Find where the given text appears and provide that cell's center as [X, Y] coordinate. 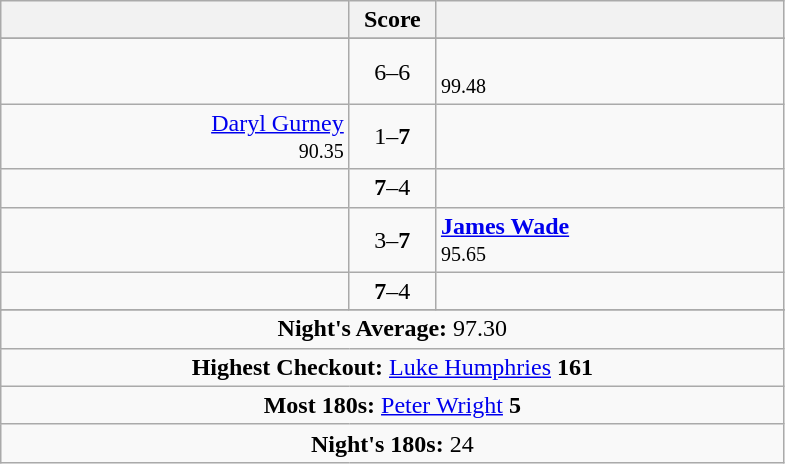
Highest Checkout: Luke Humphries 161 [392, 367]
Most 180s: Peter Wright 5 [392, 405]
99.48 [610, 72]
3–7 [392, 240]
Night's Average: 97.30 [392, 329]
6–6 [392, 72]
James Wade 95.65 [610, 240]
Score [392, 20]
1–7 [392, 136]
Night's 180s: 24 [392, 443]
Daryl Gurney 90.35 [176, 136]
